For the text-containing cell, return its midpoint in [X, Y] coordinate format. 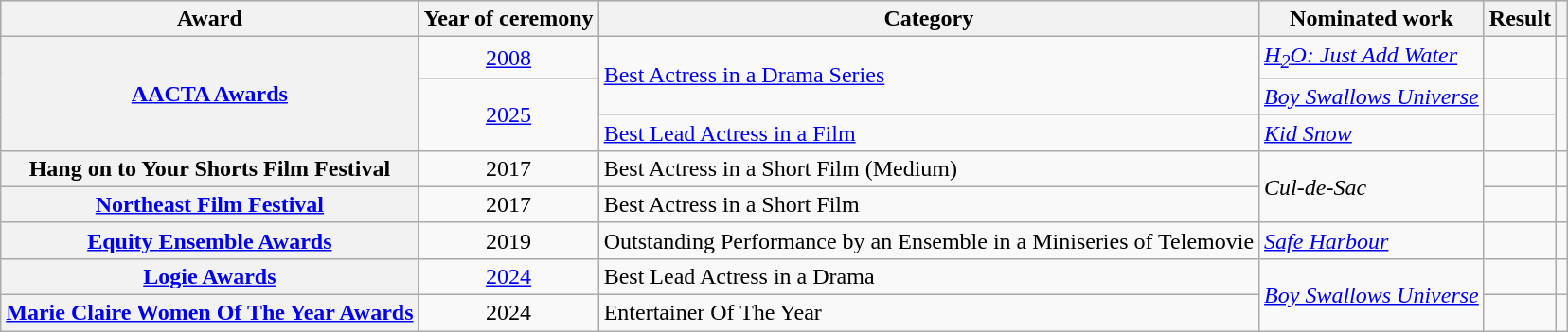
2025 [508, 114]
Nominated work [1372, 19]
Best Actress in a Short Film [928, 204]
Best Lead Actress in a Drama [928, 276]
2008 [508, 58]
Northeast Film Festival [210, 204]
Kid Snow [1372, 132]
Best Lead Actress in a Film [928, 132]
Safe Harbour [1372, 240]
Best Actress in a Short Film (Medium) [928, 168]
H2O: Just Add Water [1372, 58]
Equity Ensemble Awards [210, 240]
Best Actress in a Drama Series [928, 76]
Entertainer Of The Year [928, 313]
Outstanding Performance by an Ensemble in a Miniseries of Telemovie [928, 240]
Result [1520, 19]
Logie Awards [210, 276]
Hang on to Your Shorts Film Festival [210, 168]
Year of ceremony [508, 19]
AACTA Awards [210, 94]
2019 [508, 240]
Cul-de-Sac [1372, 186]
Marie Claire Women Of The Year Awards [210, 313]
Category [928, 19]
Award [210, 19]
